Identify which cell holds the provided text, then report its (x, y) central coordinate. 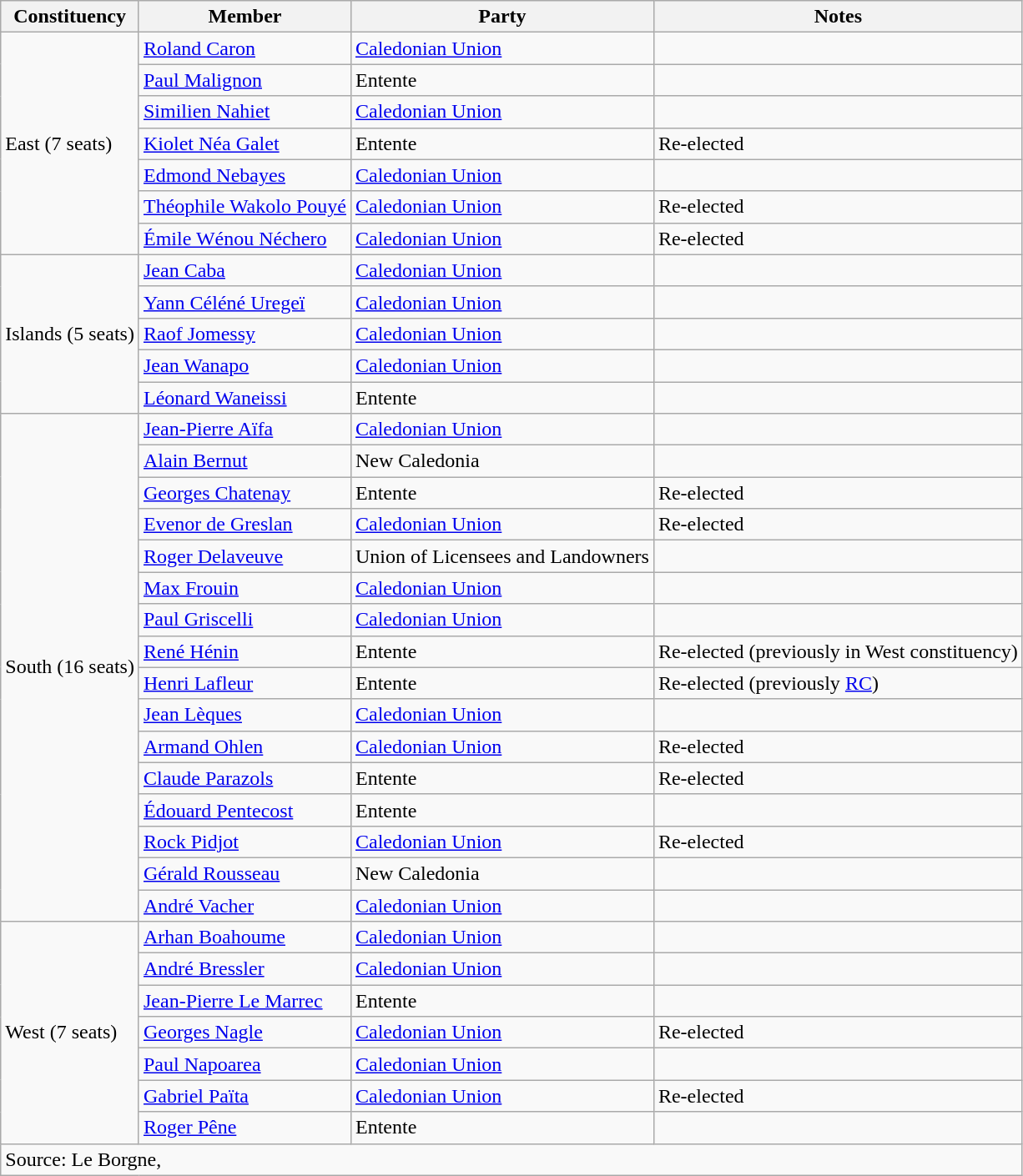
André Bressler (244, 969)
Georges Chatenay (244, 493)
Jean Caba (244, 270)
Édouard Pentecost (244, 810)
Union of Licensees and Landowners (502, 556)
Jean Wanapo (244, 365)
Émile Wénou Néchero (244, 239)
Source: Le Borgne, (512, 1159)
South (16 seats) (70, 667)
André Vacher (244, 905)
Edmond Nebayes (244, 175)
Gérald Rousseau (244, 873)
Max Frouin (244, 588)
Jean-Pierre Le Marrec (244, 1001)
Yann Céléné Uregeï (244, 302)
Member (244, 17)
Party (502, 17)
Islands (5 seats) (70, 334)
Gabriel Païta (244, 1096)
Raof Jomessy (244, 334)
Paul Malignon (244, 80)
Armand Ohlen (244, 746)
Rock Pidjot (244, 842)
Claude Parazols (244, 778)
Re-elected (previously in West constituency) (838, 651)
Evenor de Greslan (244, 525)
Re-elected (previously RC) (838, 683)
Jean Lèques (244, 715)
Constituency (70, 17)
Roland Caron (244, 48)
René Hénin (244, 651)
Alain Bernut (244, 461)
Notes (838, 17)
Paul Griscelli (244, 620)
Henri Lafleur (244, 683)
Roger Delaveuve (244, 556)
Georges Nagle (244, 1033)
Théophile Wakolo Pouyé (244, 207)
Paul Napoarea (244, 1064)
West (7 seats) (70, 1033)
Roger Pêne (244, 1128)
Arhan Boahoume (244, 937)
Similien Nahiet (244, 112)
East (7 seats) (70, 143)
Léonard Waneissi (244, 398)
Jean-Pierre Aïfa (244, 430)
Kiolet Néa Galet (244, 143)
